From the cell containing the given text, extract its center point as (x, y) coordinate. 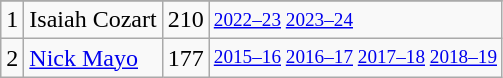
210 (186, 20)
1 (12, 20)
2022–23 2023–24 (355, 20)
2 (12, 58)
177 (186, 58)
Isaiah Cozart (93, 20)
Nick Mayo (93, 58)
2015–16 2016–17 2017–18 2018–19 (355, 58)
